Output the (x, y) coordinate of the center of the cell containing the given text.  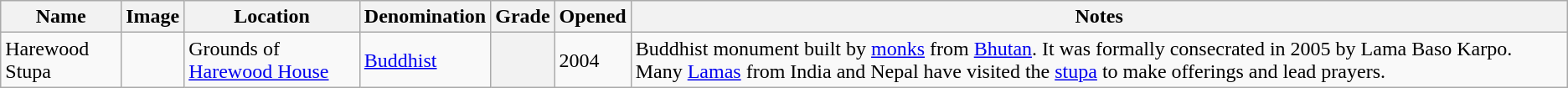
Buddhist (425, 60)
Harewood Stupa (61, 60)
Image (152, 17)
Denomination (425, 17)
Grounds of Harewood House (272, 60)
Grade (523, 17)
Notes (1099, 17)
Location (272, 17)
Opened (593, 17)
Name (61, 17)
2004 (593, 60)
